From the cell containing the given text, extract its center point as [x, y] coordinate. 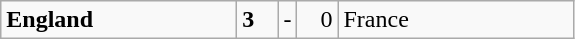
3 [258, 20]
- [288, 20]
0 [318, 20]
France [456, 20]
England [119, 20]
